Capture the cell that displays the provided text and extract its [X, Y] central coordinate. 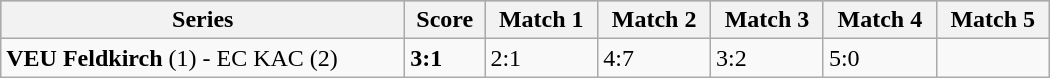
Match 5 [992, 20]
Series [203, 20]
Match 4 [880, 20]
Match 3 [768, 20]
3:1 [445, 58]
Match 2 [654, 20]
VEU Feldkirch (1) - EC KAC (2) [203, 58]
2:1 [542, 58]
3:2 [768, 58]
Match 1 [542, 20]
5:0 [880, 58]
Score [445, 20]
4:7 [654, 58]
